Extract the (x, y) coordinate from the center of the cell holding the provided text.  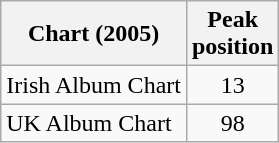
13 (232, 85)
Irish Album Chart (94, 85)
Peakposition (232, 34)
98 (232, 123)
UK Album Chart (94, 123)
Chart (2005) (94, 34)
